Output the (x, y) coordinate of the center of the cell containing the given text.  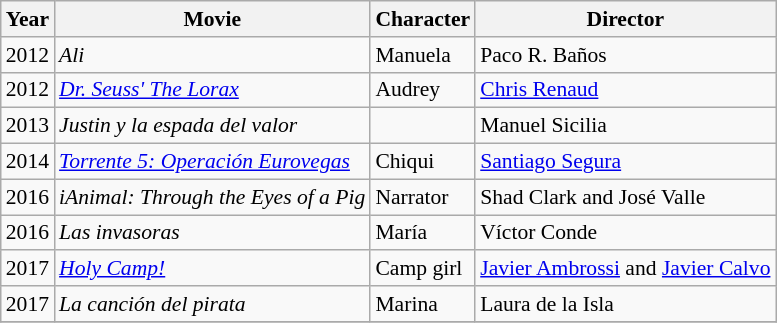
Justin y la espada del valor (212, 126)
Movie (212, 19)
Year (28, 19)
Dr. Seuss' The Lorax (212, 90)
Manuela (422, 55)
Character (422, 19)
María (422, 233)
La canción del pirata (212, 304)
Paco R. Baños (625, 55)
Director (625, 19)
Manuel Sicilia (625, 126)
Audrey (422, 90)
Shad Clark and José Valle (625, 197)
2014 (28, 162)
Chiqui (422, 162)
Ali (212, 55)
iAnimal: Through the Eyes of a Pig (212, 197)
Santiago Segura (625, 162)
2013 (28, 126)
Marina (422, 304)
Torrente 5: Operación Eurovegas (212, 162)
Chris Renaud (625, 90)
Laura de la Isla (625, 304)
Javier Ambrossi and Javier Calvo (625, 269)
Holy Camp! (212, 269)
Las invasoras (212, 233)
Camp girl (422, 269)
Víctor Conde (625, 233)
Narrator (422, 197)
